Search for the cell housing the specified text and yield its (x, y) center coordinate. 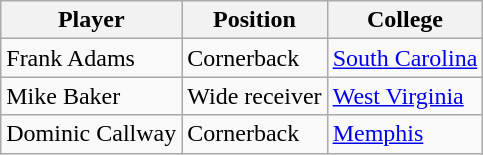
Wide receiver (254, 96)
Memphis (405, 134)
College (405, 20)
South Carolina (405, 58)
Mike Baker (92, 96)
Player (92, 20)
Dominic Callway (92, 134)
Position (254, 20)
Frank Adams (92, 58)
West Virginia (405, 96)
